Find where the given text appears and provide that cell's center as [x, y] coordinate. 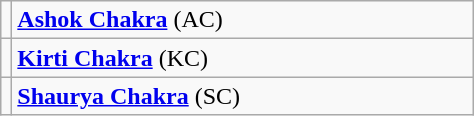
Ashok Chakra (AC) [242, 20]
Kirti Chakra (KC) [242, 58]
Shaurya Chakra (SC) [242, 96]
